Find where the given text appears and provide that cell's center as [X, Y] coordinate. 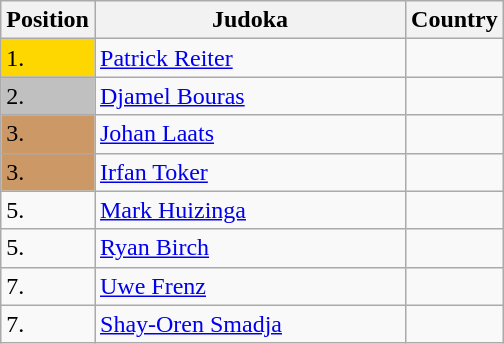
Position [48, 20]
Judoka [250, 20]
1. [48, 58]
Johan Laats [250, 134]
Mark Huizinga [250, 210]
Country [455, 20]
Patrick Reiter [250, 58]
Djamel Bouras [250, 96]
2. [48, 96]
Shay-Oren Smadja [250, 324]
Uwe Frenz [250, 286]
Ryan Birch [250, 248]
Irfan Toker [250, 172]
